Capture the cell that displays the provided text and extract its [x, y] central coordinate. 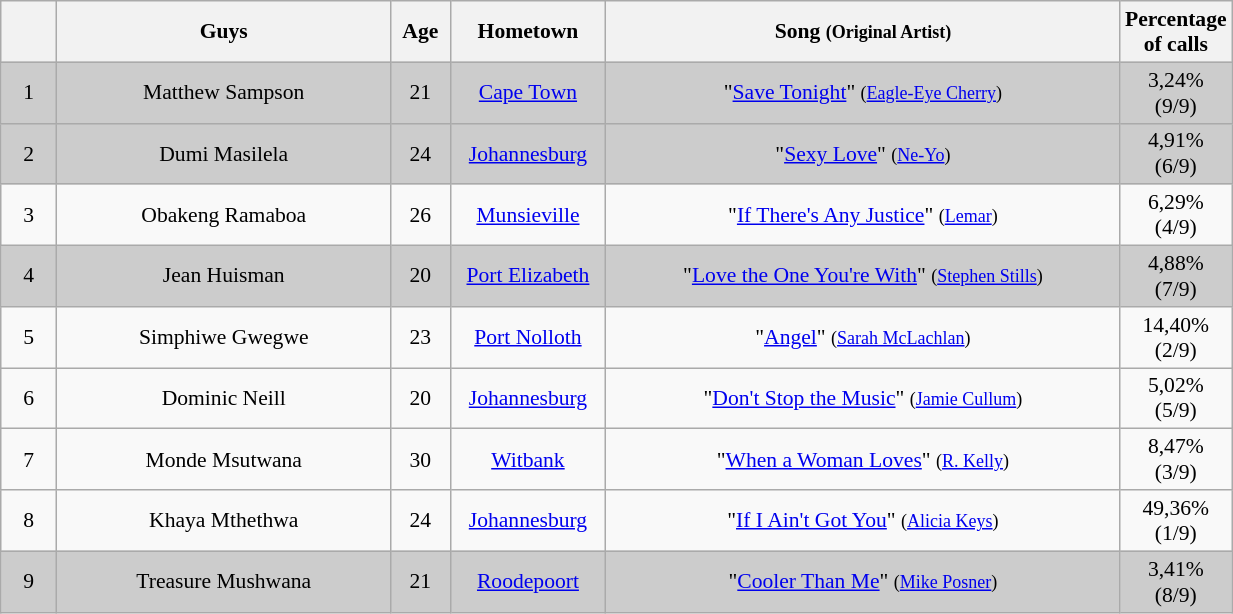
"Angel" (Sarah McLachlan) [863, 338]
3 [29, 216]
6,29% (4/9) [1176, 216]
5 [29, 338]
Cape Town [528, 92]
Port Nolloth [528, 338]
4,91% (6/9) [1176, 154]
Monde Msutwana [224, 460]
3,24% (9/9) [1176, 92]
Simphiwe Gwegwe [224, 338]
26 [420, 216]
"If I Ain't Got You" (Alicia Keys) [863, 520]
1 [29, 92]
"Save Tonight" (Eagle-Eye Cherry) [863, 92]
"When a Woman Loves" (R. Kelly) [863, 460]
Hometown [528, 32]
Dominic Neill [224, 398]
Obakeng Ramaboa [224, 216]
"Sexy Love" (Ne-Yo) [863, 154]
4,88% (7/9) [1176, 276]
49,36% (1/9) [1176, 520]
7 [29, 460]
Guys [224, 32]
8 [29, 520]
14,40% (2/9) [1176, 338]
5,02% (5/9) [1176, 398]
23 [420, 338]
30 [420, 460]
"Love the One You're With" (Stephen Stills) [863, 276]
"Don't Stop the Music" (Jamie Cullum) [863, 398]
Dumi Masilela [224, 154]
"If There's Any Justice" (Lemar) [863, 216]
Jean Huisman [224, 276]
2 [29, 154]
6 [29, 398]
8,47% (3/9) [1176, 460]
Treasure Mushwana [224, 582]
Song (Original Artist) [863, 32]
Percentage of calls [1176, 32]
Port Elizabeth [528, 276]
Age [420, 32]
Khaya Mthethwa [224, 520]
Munsieville [528, 216]
9 [29, 582]
Witbank [528, 460]
Roodepoort [528, 582]
"Cooler Than Me" (Mike Posner) [863, 582]
Matthew Sampson [224, 92]
3,41% (8/9) [1176, 582]
4 [29, 276]
